Detect which cell encompasses the target text, then output its [x, y] center coordinate. 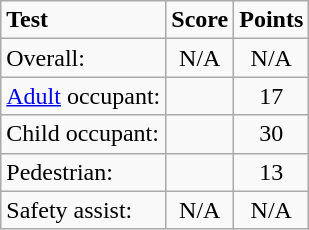
30 [272, 134]
Safety assist: [84, 210]
Points [272, 20]
Score [200, 20]
Overall: [84, 58]
Test [84, 20]
Adult occupant: [84, 96]
13 [272, 172]
Child occupant: [84, 134]
17 [272, 96]
Pedestrian: [84, 172]
